Find where the given text appears and provide that cell's center as [X, Y] coordinate. 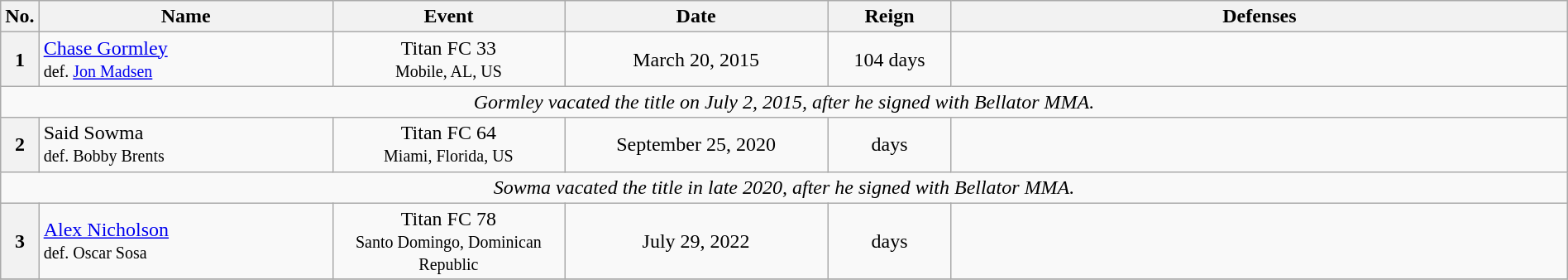
2 [20, 144]
July 29, 2022 [696, 241]
Chase Gormley def. Jon Madsen [185, 60]
3 [20, 241]
Event [448, 17]
Name [185, 17]
Titan FC 78 Santo Domingo, Dominican Republic [448, 241]
September 25, 2020 [696, 144]
Sowma vacated the title in late 2020, after he signed with Bellator MMA. [784, 187]
104 days [890, 60]
March 20, 2015 [696, 60]
Alex Nicholson def. Oscar Sosa [185, 241]
Reign [890, 17]
Said Sowma def. Bobby Brents [185, 144]
Titan FC 33 Mobile, AL, US [448, 60]
Defenses [1259, 17]
Gormley vacated the title on July 2, 2015, after he signed with Bellator MMA. [784, 102]
Date [696, 17]
No. [20, 17]
Titan FC 64 Miami, Florida, US [448, 144]
1 [20, 60]
